Provide the (x, y) coordinate of the cell's center where the given text is located.  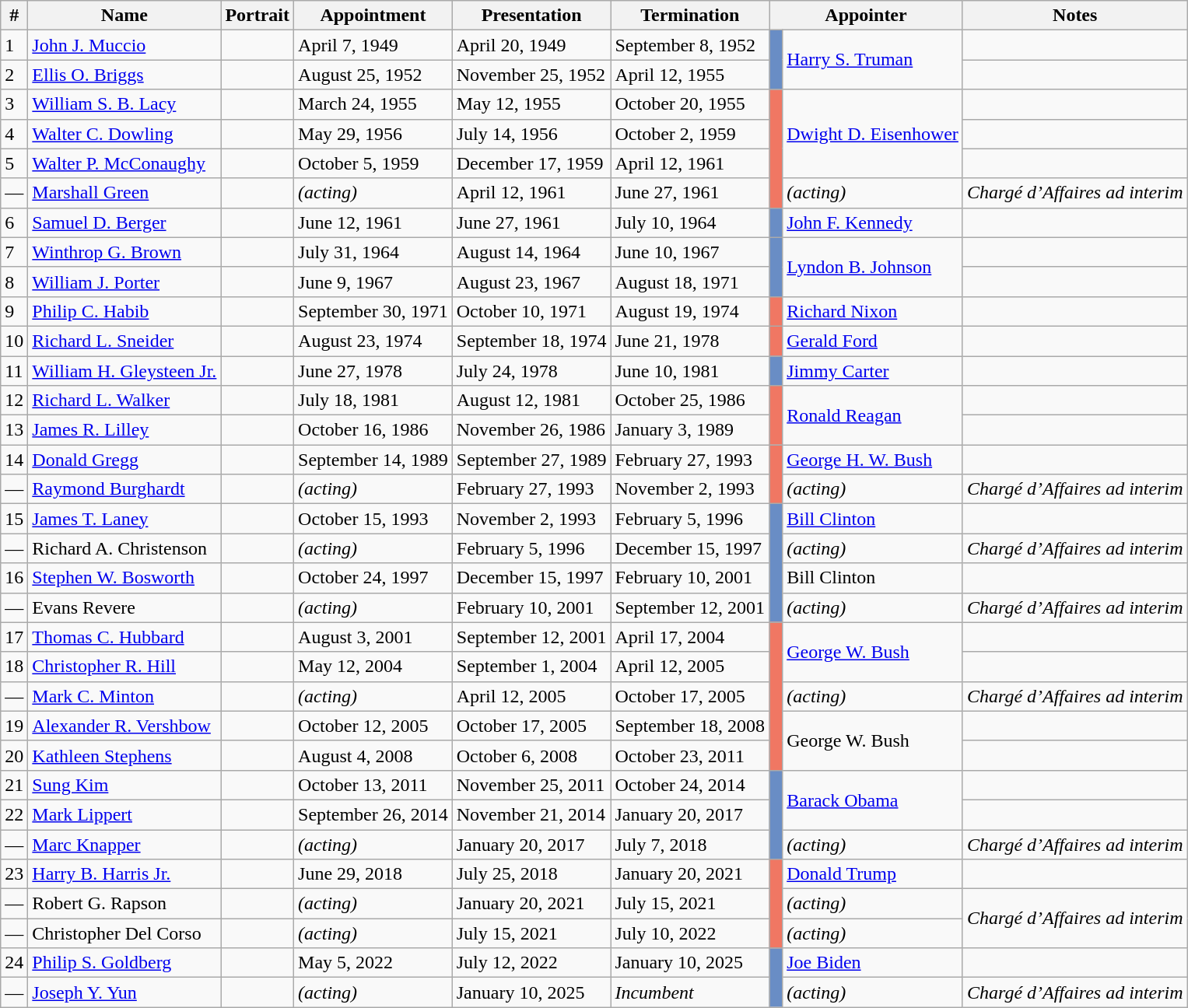
June 12, 1961 (373, 222)
William H. Gleysteen Jr. (124, 371)
September 26, 2014 (373, 814)
May 12, 1955 (531, 104)
July 24, 1978 (531, 371)
21 (14, 785)
4 (14, 134)
Walter P. McConaughy (124, 163)
14 (14, 460)
5 (14, 163)
# (14, 16)
August 18, 1971 (690, 282)
March 24, 1955 (373, 104)
July 31, 1964 (373, 252)
7 (14, 252)
John F. Kennedy (873, 222)
September 27, 1989 (531, 460)
June 29, 2018 (373, 874)
June 10, 1967 (690, 252)
September 18, 1974 (531, 341)
Mark Lippert (124, 814)
August 12, 1981 (531, 401)
Portrait (258, 16)
John J. Muccio (124, 45)
Richard L. Sneider (124, 341)
Harry B. Harris Jr. (124, 874)
October 10, 1971 (531, 311)
24 (14, 963)
September 14, 1989 (373, 460)
13 (14, 430)
June 10, 1981 (690, 371)
23 (14, 874)
April 12, 1955 (690, 75)
June 27, 1978 (373, 371)
October 25, 1986 (690, 401)
July 12, 2022 (531, 963)
Marc Knapper (124, 844)
Mark C. Minton (124, 696)
Kathleen Stephens (124, 755)
Christopher R. Hill (124, 667)
January 3, 1989 (690, 430)
May 29, 1956 (373, 134)
August 23, 1967 (531, 282)
William S. B. Lacy (124, 104)
July 7, 2018 (690, 844)
October 13, 2011 (373, 785)
Samuel D. Berger (124, 222)
October 24, 1997 (373, 578)
April 17, 2004 (690, 637)
8 (14, 282)
August 4, 2008 (373, 755)
July 25, 2018 (531, 874)
September 30, 1971 (373, 311)
James R. Lilley (124, 430)
Richard A. Christenson (124, 548)
18 (14, 667)
Richard L. Walker (124, 401)
Marshall Green (124, 193)
July 10, 2022 (690, 933)
11 (14, 371)
Barack Obama (873, 800)
August 3, 2001 (373, 637)
Lyndon B. Johnson (873, 267)
Raymond Burghardt (124, 489)
December 17, 1959 (531, 163)
1 (14, 45)
Donald Gregg (124, 460)
Ellis O. Briggs (124, 75)
October 2, 1959 (690, 134)
August 14, 1964 (531, 252)
October 12, 2005 (373, 726)
Sung Kim (124, 785)
November 21, 2014 (531, 814)
Notes (1075, 16)
May 12, 2004 (373, 667)
June 9, 1967 (373, 282)
Philip C. Habib (124, 311)
William J. Porter (124, 282)
April 20, 1949 (531, 45)
Robert G. Rapson (124, 904)
July 18, 1981 (373, 401)
October 6, 2008 (531, 755)
2 (14, 75)
Joe Biden (873, 963)
17 (14, 637)
9 (14, 311)
Termination (690, 16)
19 (14, 726)
July 14, 1956 (531, 134)
Philip S. Goldberg (124, 963)
August 19, 1974 (690, 311)
September 8, 1952 (690, 45)
Winthrop G. Brown (124, 252)
Walter C. Dowling (124, 134)
November 25, 2011 (531, 785)
September 18, 2008 (690, 726)
George H. W. Bush (873, 460)
22 (14, 814)
16 (14, 578)
Name (124, 16)
October 5, 1959 (373, 163)
Thomas C. Hubbard (124, 637)
Alexander R. Vershbow (124, 726)
Donald Trump (873, 874)
Jimmy Carter (873, 371)
April 7, 1949 (373, 45)
August 25, 1952 (373, 75)
12 (14, 401)
July 10, 1964 (690, 222)
Richard Nixon (873, 311)
6 (14, 222)
10 (14, 341)
Joseph Y. Yun (124, 992)
October 20, 1955 (690, 104)
Incumbent (690, 992)
Harry S. Truman (873, 60)
Stephen W. Bosworth (124, 578)
Presentation (531, 16)
20 (14, 755)
October 15, 1993 (373, 519)
June 21, 1978 (690, 341)
August 23, 1974 (373, 341)
Appointer (867, 16)
October 16, 1986 (373, 430)
May 5, 2022 (373, 963)
15 (14, 519)
October 24, 2014 (690, 785)
November 26, 1986 (531, 430)
Appointment (373, 16)
Evans Revere (124, 607)
Ronald Reagan (873, 415)
Christopher Del Corso (124, 933)
Gerald Ford (873, 341)
November 25, 1952 (531, 75)
3 (14, 104)
James T. Laney (124, 519)
Dwight D. Eisenhower (873, 134)
October 23, 2011 (690, 755)
September 1, 2004 (531, 667)
